Locate the cell with the specified text and output its (x, y) center coordinate. 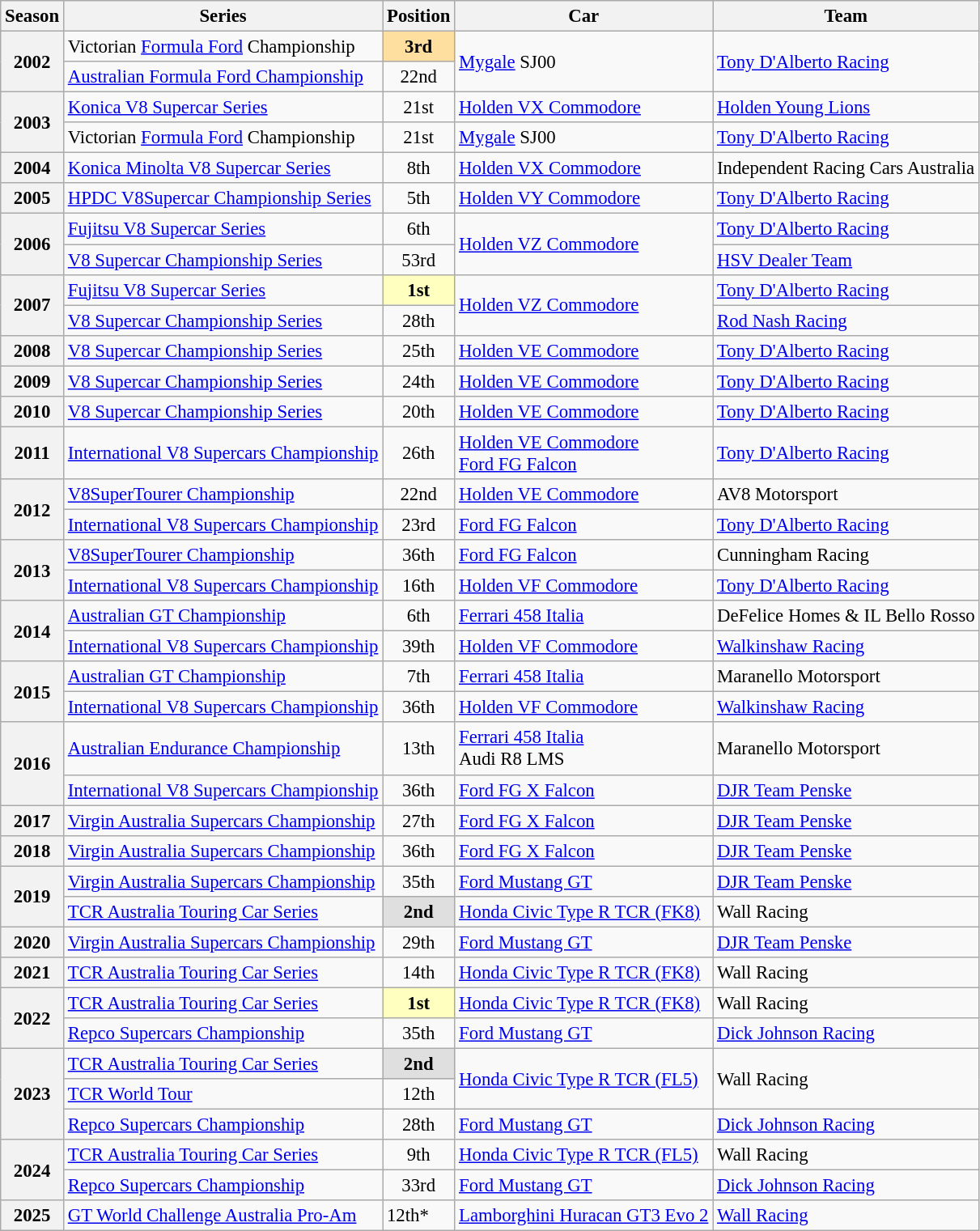
29th (419, 942)
TCR World Tour (223, 1094)
Ferrari 458 ItaliaAudi R8 LMS (584, 749)
5th (419, 198)
2009 (32, 381)
2024 (32, 1170)
53rd (419, 260)
Season (32, 16)
2015 (32, 691)
2019 (32, 897)
7th (419, 677)
2020 (32, 942)
13th (419, 749)
2022 (32, 1018)
3rd (419, 47)
23rd (419, 524)
9th (419, 1155)
2011 (32, 453)
Series (223, 16)
Team (846, 16)
25th (419, 350)
26th (419, 453)
Car (584, 16)
2012 (32, 510)
2010 (32, 412)
39th (419, 647)
Konica Minolta V8 Supercar Series (223, 168)
Cunningham Racing (846, 555)
2016 (32, 764)
AV8 Motorsport (846, 495)
33rd (419, 1186)
Holden Young Lions (846, 108)
16th (419, 586)
2021 (32, 973)
DeFelice Homes & IL Bello Rosso (846, 616)
Australian Formula Ford Championship (223, 77)
2013 (32, 570)
2005 (32, 198)
2023 (32, 1094)
HPDC V8Supercar Championship Series (223, 198)
Holden VY Commodore (584, 198)
Holden VE CommodoreFord FG Falcon (584, 453)
2006 (32, 244)
27th (419, 821)
Rod Nash Racing (846, 320)
2003 (32, 123)
8th (419, 168)
24th (419, 381)
2002 (32, 62)
2008 (32, 350)
20th (419, 412)
Independent Racing Cars Australia (846, 168)
12th (419, 1094)
14th (419, 973)
HSV Dealer Team (846, 260)
Konica V8 Supercar Series (223, 108)
2018 (32, 851)
2014 (32, 631)
2004 (32, 168)
2007 (32, 304)
Australian Endurance Championship (223, 749)
2017 (32, 821)
Position (419, 16)
